Detect which cell encompasses the target text, then output its (X, Y) center coordinate. 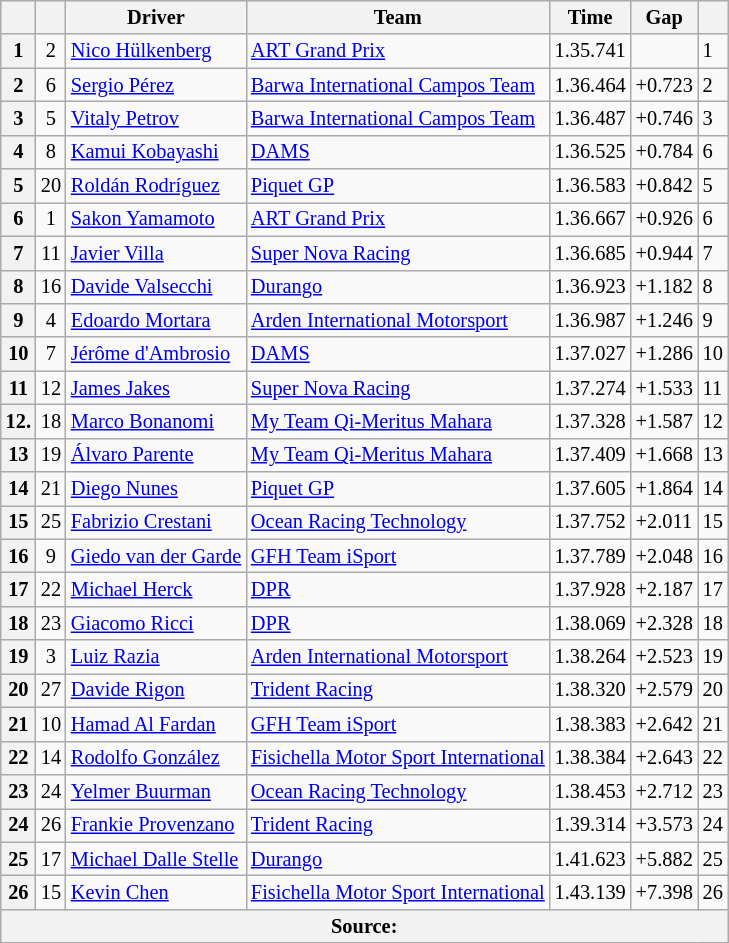
Nico Hülkenberg (156, 51)
Luiz Razia (156, 657)
1.36.987 (590, 320)
Álvaro Parente (156, 455)
27 (51, 690)
Source: (364, 926)
+1.182 (664, 287)
+2.712 (664, 791)
Michael Dalle Stelle (156, 859)
1.36.685 (590, 253)
Michael Herck (156, 589)
Kamui Kobayashi (156, 152)
Kevin Chen (156, 892)
+2.187 (664, 589)
Sakon Yamamoto (156, 219)
+2.643 (664, 758)
+3.573 (664, 825)
1.38.453 (590, 791)
12. (18, 421)
Vitaly Petrov (156, 118)
+2.048 (664, 556)
Davide Valsecchi (156, 287)
+0.926 (664, 219)
1.36.923 (590, 287)
1.37.789 (590, 556)
1.38.384 (590, 758)
+1.286 (664, 354)
James Jakes (156, 388)
Roldán Rodríguez (156, 186)
Hamad Al Fardan (156, 724)
1.41.623 (590, 859)
+0.746 (664, 118)
1.37.409 (590, 455)
Yelmer Buurman (156, 791)
1.43.139 (590, 892)
+1.587 (664, 421)
Edoardo Mortara (156, 320)
1.38.069 (590, 623)
1.38.320 (590, 690)
1.37.928 (590, 589)
1.39.314 (590, 825)
+0.944 (664, 253)
Marco Bonanomi (156, 421)
+0.723 (664, 85)
Davide Rigon (156, 690)
+1.246 (664, 320)
+0.842 (664, 186)
1.36.487 (590, 118)
Jérôme d'Ambrosio (156, 354)
Diego Nunes (156, 489)
1.37.605 (590, 489)
+2.523 (664, 657)
Gap (664, 17)
+5.882 (664, 859)
+2.579 (664, 690)
Giacomo Ricci (156, 623)
1.38.383 (590, 724)
1.36.583 (590, 186)
Time (590, 17)
+7.398 (664, 892)
Frankie Provenzano (156, 825)
Fabrizio Crestani (156, 522)
+2.328 (664, 623)
1.36.464 (590, 85)
1.38.264 (590, 657)
Driver (156, 17)
1.37.027 (590, 354)
1.35.741 (590, 51)
+1.533 (664, 388)
Giedo van der Garde (156, 556)
Javier Villa (156, 253)
+1.864 (664, 489)
Sergio Pérez (156, 85)
Rodolfo González (156, 758)
1.37.752 (590, 522)
1.37.328 (590, 421)
1.36.525 (590, 152)
1.36.667 (590, 219)
+2.642 (664, 724)
+2.011 (664, 522)
+0.784 (664, 152)
+1.668 (664, 455)
1.37.274 (590, 388)
Team (398, 17)
